Find where the given text appears and provide that cell's center as [X, Y] coordinate. 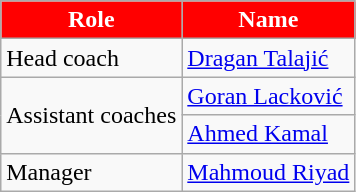
Goran Lacković [268, 96]
Name [268, 20]
Ahmed Kamal [268, 134]
Assistant coaches [92, 115]
Head coach [92, 58]
Role [92, 20]
Mahmoud Riyad [268, 172]
Dragan Talajić [268, 58]
Manager [92, 172]
